For the text-containing cell, return its midpoint in [x, y] coordinate format. 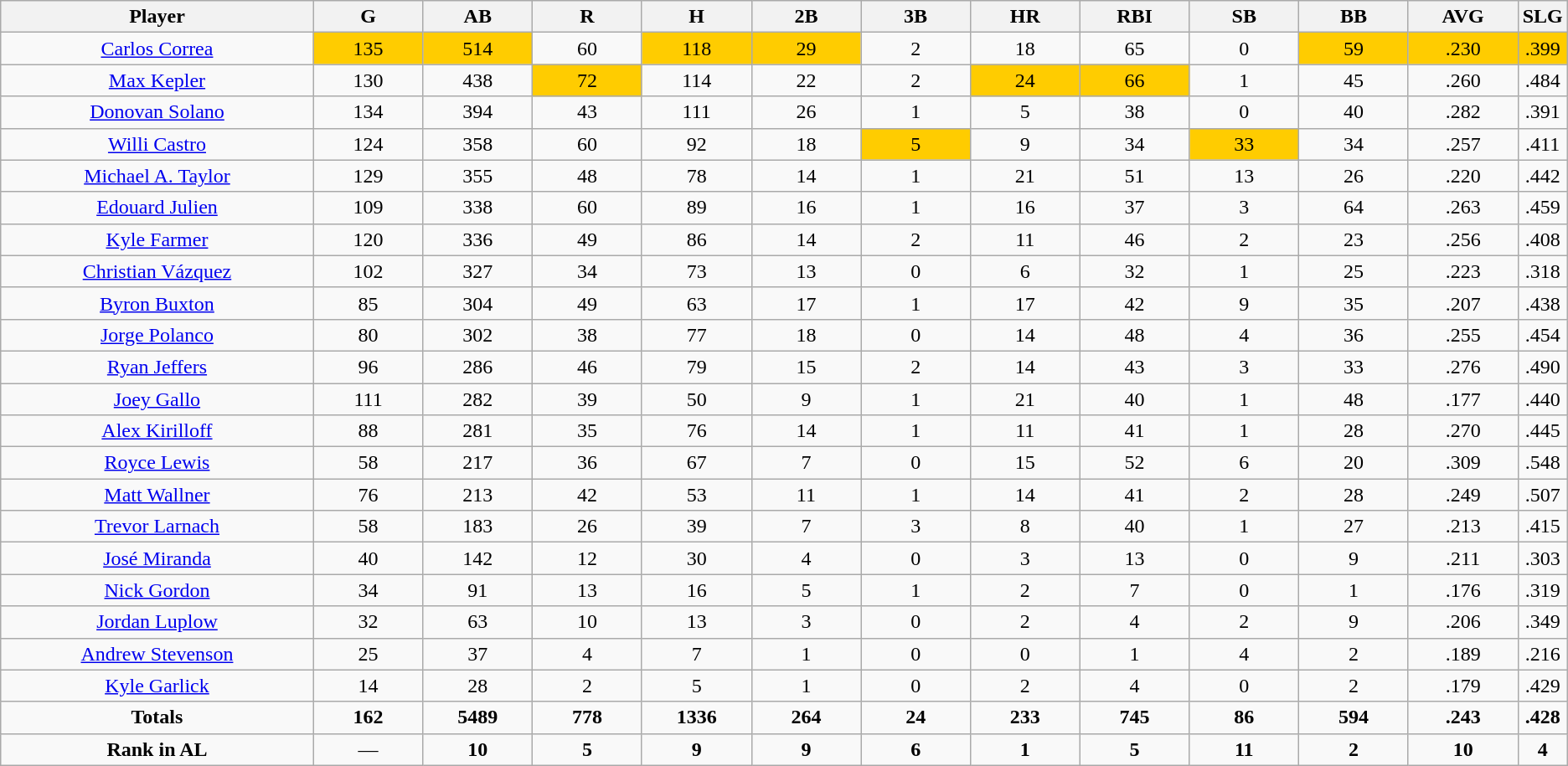
304 [477, 303]
162 [369, 717]
66 [1134, 80]
514 [477, 49]
88 [369, 431]
.282 [1462, 112]
.213 [1462, 527]
.256 [1462, 239]
G [369, 17]
.211 [1462, 558]
.263 [1462, 208]
— [369, 749]
.189 [1462, 654]
438 [477, 80]
53 [697, 495]
BB [1354, 17]
.249 [1462, 495]
SB [1245, 17]
.411 [1543, 144]
R [588, 17]
.319 [1543, 590]
.408 [1543, 239]
286 [477, 367]
5489 [477, 717]
Royce Lewis [157, 463]
Jorge Polanco [157, 335]
129 [369, 176]
AB [477, 17]
.507 [1543, 495]
134 [369, 112]
SLG [1543, 17]
.454 [1543, 335]
Max Kepler [157, 80]
.429 [1543, 686]
358 [477, 144]
Michael A. Taylor [157, 176]
Alex Kirilloff [157, 431]
745 [1134, 717]
45 [1354, 80]
29 [806, 49]
.484 [1543, 80]
.415 [1543, 527]
59 [1354, 49]
.207 [1462, 303]
Matt Wallner [157, 495]
.220 [1462, 176]
336 [477, 239]
Ryan Jeffers [157, 367]
.490 [1543, 367]
327 [477, 271]
.438 [1543, 303]
.216 [1543, 654]
.179 [1462, 686]
.270 [1462, 431]
12 [588, 558]
.391 [1543, 112]
778 [588, 717]
AVG [1462, 17]
302 [477, 335]
355 [477, 176]
142 [477, 558]
.257 [1462, 144]
1336 [697, 717]
Willi Castro [157, 144]
91 [477, 590]
51 [1134, 176]
594 [1354, 717]
Totals [157, 717]
.349 [1543, 622]
Christian Vázquez [157, 271]
Player [157, 17]
.459 [1543, 208]
RBI [1134, 17]
282 [477, 399]
264 [806, 717]
118 [697, 49]
José Miranda [157, 558]
130 [369, 80]
96 [369, 367]
89 [697, 208]
.177 [1462, 399]
.428 [1543, 717]
65 [1134, 49]
.399 [1543, 49]
114 [697, 80]
23 [1354, 239]
77 [697, 335]
.303 [1543, 558]
Trevor Larnach [157, 527]
281 [477, 431]
Kyle Farmer [157, 239]
109 [369, 208]
.548 [1543, 463]
Andrew Stevenson [157, 654]
.255 [1462, 335]
183 [477, 527]
50 [697, 399]
HR [1025, 17]
233 [1025, 717]
135 [369, 49]
Nick Gordon [157, 590]
.440 [1543, 399]
.445 [1543, 431]
2B [806, 17]
Jordan Luplow [157, 622]
.318 [1543, 271]
Joey Gallo [157, 399]
64 [1354, 208]
Byron Buxton [157, 303]
394 [477, 112]
.176 [1462, 590]
.206 [1462, 622]
Kyle Garlick [157, 686]
338 [477, 208]
217 [477, 463]
27 [1354, 527]
Carlos Correa [157, 49]
92 [697, 144]
.276 [1462, 367]
124 [369, 144]
.260 [1462, 80]
78 [697, 176]
22 [806, 80]
79 [697, 367]
.442 [1543, 176]
Donovan Solano [157, 112]
213 [477, 495]
.243 [1462, 717]
67 [697, 463]
120 [369, 239]
72 [588, 80]
.309 [1462, 463]
H [697, 17]
80 [369, 335]
Rank in AL [157, 749]
3B [916, 17]
Edouard Julien [157, 208]
85 [369, 303]
20 [1354, 463]
.230 [1462, 49]
102 [369, 271]
.223 [1462, 271]
52 [1134, 463]
73 [697, 271]
8 [1025, 527]
30 [697, 558]
